Output the (x, y) coordinate of the center of the cell containing the given text.  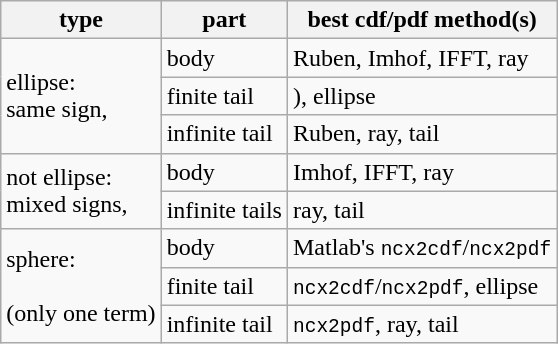
Matlab's ncx2cdf/ncx2pdf (422, 248)
ellipse: same sign, (81, 96)
type (81, 20)
Ruben, ray, tail (422, 134)
Ruben, Imhof, IFFT, ray (422, 58)
Imhof, IFFT, ray (422, 172)
ncx2pdf, ray, tail (422, 324)
infinite tails (224, 210)
sphere: (only one term) (81, 286)
part (224, 20)
), ellipse (422, 96)
best cdf/pdf method(s) (422, 20)
ncx2cdf/ncx2pdf, ellipse (422, 286)
not ellipse: mixed signs, (81, 191)
ray, tail (422, 210)
